Locate the cell with the specified text and output its [x, y] center coordinate. 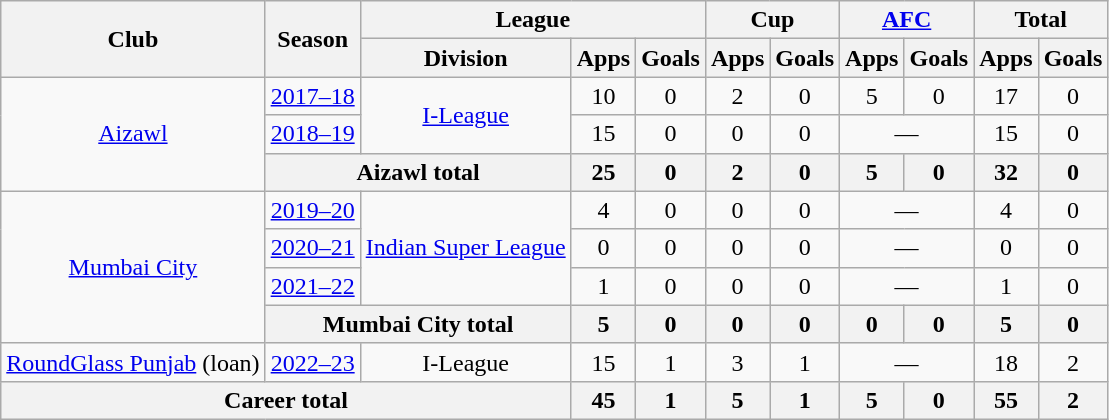
Club [133, 39]
Mumbai City [133, 267]
RoundGlass Punjab (loan) [133, 362]
32 [1006, 172]
Aizawl total [418, 172]
10 [603, 96]
Cup [772, 20]
18 [1006, 362]
17 [1006, 96]
2018–19 [312, 134]
Division [466, 58]
Career total [286, 400]
Aizawl [133, 134]
Total [1041, 20]
2020–21 [312, 248]
3 [737, 362]
2021–22 [312, 286]
Season [312, 39]
Indian Super League [466, 248]
League [532, 20]
AFC [907, 20]
45 [603, 400]
2019–20 [312, 210]
2017–18 [312, 96]
Mumbai City total [418, 324]
55 [1006, 400]
25 [603, 172]
2022–23 [312, 362]
